Scan for the cell matching the given text and deliver its (x, y) coordinate at center. 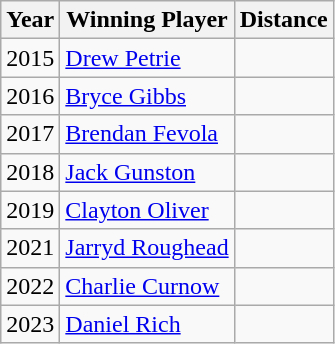
2023 (30, 324)
Drew Petrie (147, 58)
Daniel Rich (147, 324)
Winning Player (147, 20)
2015 (30, 58)
2017 (30, 134)
2022 (30, 286)
Clayton Oliver (147, 210)
Charlie Curnow (147, 286)
2019 (30, 210)
Brendan Fevola (147, 134)
Distance (284, 20)
2018 (30, 172)
Bryce Gibbs (147, 96)
Jarryd Roughead (147, 248)
Year (30, 20)
2016 (30, 96)
2021 (30, 248)
Jack Gunston (147, 172)
